Extract the (X, Y) coordinate from the center of the cell holding the provided text.  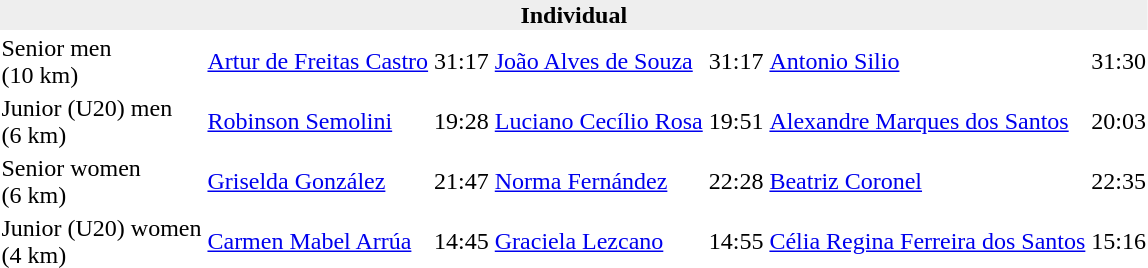
19:51 (736, 122)
Robinson Semolini (318, 122)
22:28 (736, 182)
Beatriz Coronel (928, 182)
22:35 (1119, 182)
20:03 (1119, 122)
Antonio Silio (928, 62)
Artur de Freitas Castro (318, 62)
Luciano Cecílio Rosa (598, 122)
Griselda González (318, 182)
Norma Fernández (598, 182)
21:47 (462, 182)
19:28 (462, 122)
Senior men(10 km) (102, 62)
Alexandre Marques dos Santos (928, 122)
Senior women(6 km) (102, 182)
Junior (U20) men(6 km) (102, 122)
João Alves de Souza (598, 62)
Individual (574, 15)
31:30 (1119, 62)
